Scan for the cell matching the given text and deliver its (X, Y) coordinate at center. 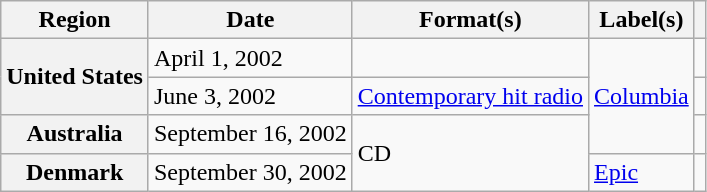
Format(s) (470, 20)
Region (75, 20)
Columbia (642, 96)
United States (75, 77)
April 1, 2002 (250, 58)
Australia (75, 134)
June 3, 2002 (250, 96)
CD (470, 153)
September 16, 2002 (250, 134)
Contemporary hit radio (470, 96)
Denmark (75, 172)
Epic (642, 172)
Label(s) (642, 20)
September 30, 2002 (250, 172)
Date (250, 20)
